Locate the cell with the specified text and output its (X, Y) center coordinate. 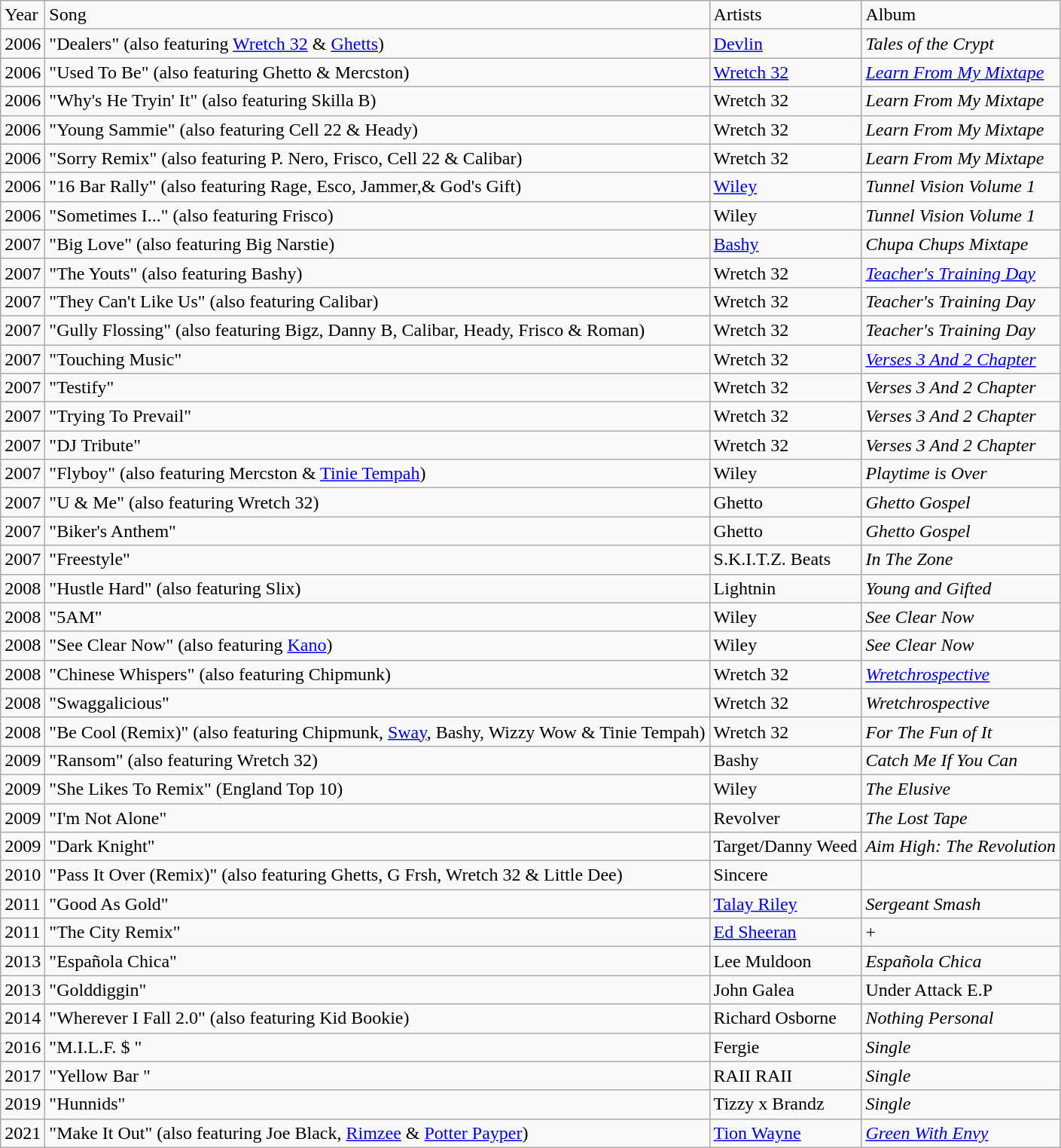
2021 (23, 1133)
Young and Gifted (961, 588)
"16 Bar Rally" (also featuring Rage, Esco, Jammer,& God's Gift) (377, 187)
Album (961, 15)
"She Likes To Remix" (England Top 10) (377, 789)
"5AM" (377, 617)
"U & Me" (also featuring Wretch 32) (377, 502)
Devlin (785, 44)
"M.I.L.F. $ " (377, 1047)
"Testify" (377, 388)
"Sorry Remix" (also featuring P. Nero, Frisco, Cell 22 & Calibar) (377, 158)
"Gully Flossing" (also featuring Bigz, Danny B, Calibar, Heady, Frisco & Roman) (377, 330)
Target/Danny Weed (785, 847)
Playtime is Over (961, 474)
"Dark Knight" (377, 847)
"Chinese Whispers" (also featuring Chipmunk) (377, 674)
Revolver (785, 817)
"Make It Out" (also featuring Joe Black, Rimzee & Potter Payper) (377, 1133)
Aim High: The Revolution (961, 847)
"They Can't Like Us" (also featuring Calibar) (377, 301)
"Española Chica" (377, 961)
Sergeant Smash (961, 904)
Tizzy x Brandz (785, 1104)
"Hunnids" (377, 1104)
Tion Wayne (785, 1133)
"Touching Music" (377, 359)
For The Fun of It (961, 731)
Chupa Chups Mixtape (961, 244)
2017 (23, 1076)
"Pass It Over (Remix)" (also featuring Ghetts, G Frsh, Wretch 32 & Little Dee) (377, 875)
Year (23, 15)
2016 (23, 1047)
"Biker's Anthem" (377, 531)
Española Chica (961, 961)
"Yellow Bar " (377, 1076)
Under Attack E.P (961, 990)
Nothing Personal (961, 1018)
S.K.I.T.Z. Beats (785, 560)
John Galea (785, 990)
"Golddiggin" (377, 990)
"Be Cool (Remix)" (also featuring Chipmunk, Sway, Bashy, Wizzy Wow & Tinie Tempah) (377, 731)
"The City Remix" (377, 933)
"Used To Be" (also featuring Ghetto & Mercston) (377, 72)
Richard Osborne (785, 1018)
+ (961, 933)
The Lost Tape (961, 817)
Artists (785, 15)
Green With Envy (961, 1133)
"Dealers" (also featuring Wretch 32 & Ghetts) (377, 44)
2014 (23, 1018)
Sincere (785, 875)
Lee Muldoon (785, 961)
"I'm Not Alone" (377, 817)
In The Zone (961, 560)
2019 (23, 1104)
"Why's He Tryin' It" (also featuring Skilla B) (377, 101)
Tales of the Crypt (961, 44)
RAII RAII (785, 1076)
"Ransom" (also featuring Wretch 32) (377, 760)
"Hustle Hard" (also featuring Slix) (377, 588)
Lightnin (785, 588)
"Young Sammie" (also featuring Cell 22 & Heady) (377, 130)
"Flyboy" (also featuring Mercston & Tinie Tempah) (377, 474)
"Wherever I Fall 2.0" (also featuring Kid Bookie) (377, 1018)
Ed Sheeran (785, 933)
"See Clear Now" (also featuring Kano) (377, 646)
Fergie (785, 1047)
"The Youts" (also featuring Bashy) (377, 273)
"Swaggalicious" (377, 703)
"Big Love" (also featuring Big Narstie) (377, 244)
2010 (23, 875)
Catch Me If You Can (961, 760)
"Trying To Prevail" (377, 417)
Song (377, 15)
"DJ Tribute" (377, 445)
"Good As Gold" (377, 904)
The Elusive (961, 789)
"Sometimes I..." (also featuring Frisco) (377, 215)
"Freestyle" (377, 560)
Talay Riley (785, 904)
